Return the [X, Y] coordinate for the center point of the cell that contains the specified text.  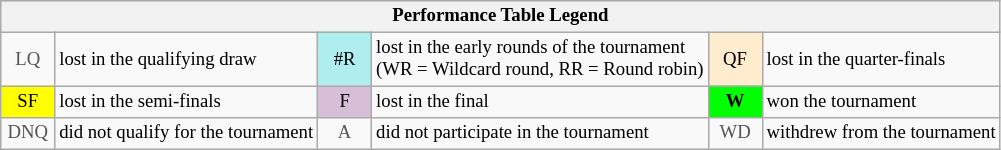
lost in the quarter-finals [881, 60]
did not qualify for the tournament [186, 134]
F [345, 102]
W [735, 102]
A [345, 134]
#R [345, 60]
WD [735, 134]
withdrew from the tournament [881, 134]
QF [735, 60]
SF [28, 102]
Performance Table Legend [500, 16]
DNQ [28, 134]
lost in the early rounds of the tournament(WR = Wildcard round, RR = Round robin) [540, 60]
lost in the final [540, 102]
won the tournament [881, 102]
lost in the semi-finals [186, 102]
did not participate in the tournament [540, 134]
LQ [28, 60]
lost in the qualifying draw [186, 60]
